Determine the [x, y] coordinate at the center of the cell enclosing the given text.  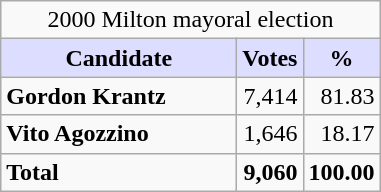
81.83 [342, 96]
18.17 [342, 134]
9,060 [270, 172]
Vito Agozzino [119, 134]
Votes [270, 58]
% [342, 58]
1,646 [270, 134]
100.00 [342, 172]
Total [119, 172]
7,414 [270, 96]
Candidate [119, 58]
2000 Milton mayoral election [190, 20]
Gordon Krantz [119, 96]
